Extract the (X, Y) coordinate from the center of the cell holding the provided text.  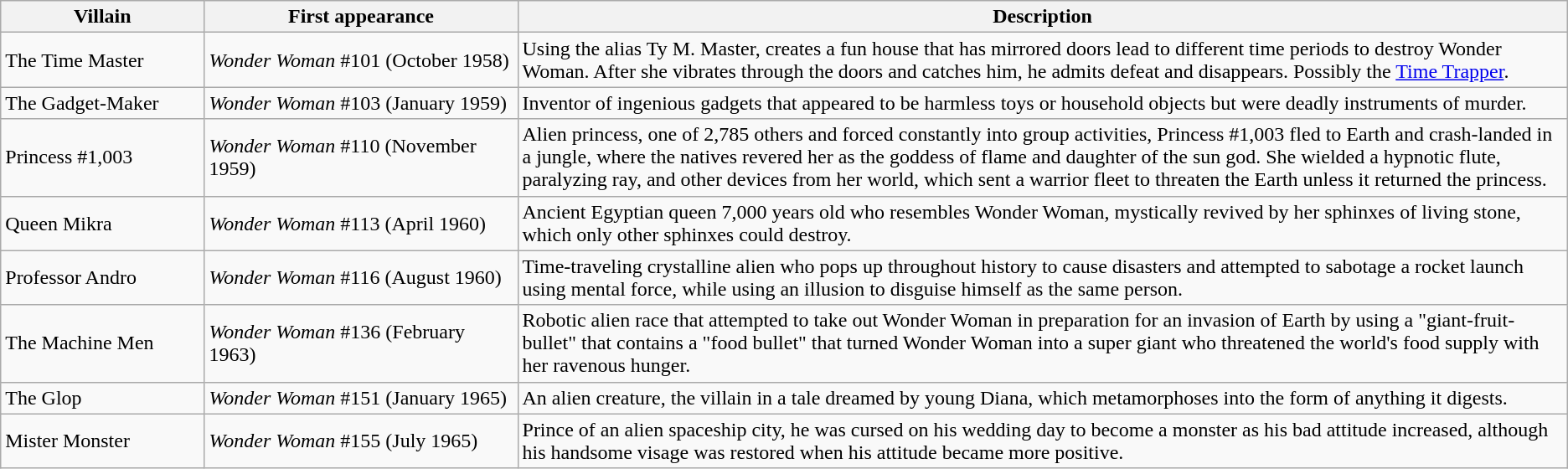
Villain (102, 17)
Wonder Woman #151 (January 1965) (361, 398)
Wonder Woman #116 (August 1960) (361, 278)
Professor Andro (102, 278)
The Machine Men (102, 343)
Wonder Woman #155 (July 1965) (361, 441)
Wonder Woman #101 (October 1958) (361, 60)
Wonder Woman #113 (April 1960) (361, 223)
Mister Monster (102, 441)
Wonder Woman #136 (February 1963) (361, 343)
The Gadget-Maker (102, 103)
An alien creature, the villain in a tale dreamed by young Diana, which metamorphoses into the form of anything it digests. (1042, 398)
Queen Mikra (102, 223)
Wonder Woman #103 (January 1959) (361, 103)
Inventor of ingenious gadgets that appeared to be harmless toys or household objects but were deadly instruments of murder. (1042, 103)
The Time Master (102, 60)
The Glop (102, 398)
Description (1042, 17)
Wonder Woman #110 (November 1959) (361, 157)
Princess #1,003 (102, 157)
First appearance (361, 17)
